Search for the cell housing the specified text and yield its (x, y) center coordinate. 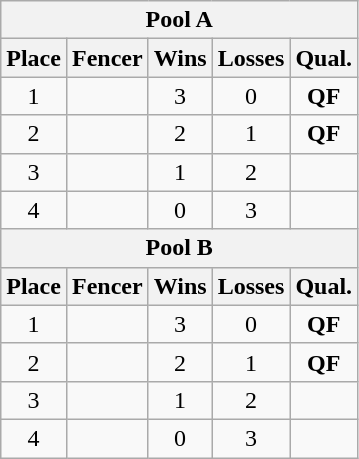
Pool A (180, 20)
Pool B (180, 248)
